Return the [X, Y] coordinate for the center point of the cell that contains the specified text.  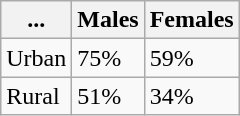
34% [192, 96]
Urban [36, 58]
51% [108, 96]
Females [192, 20]
Rural [36, 96]
75% [108, 58]
Males [108, 20]
... [36, 20]
59% [192, 58]
